Provide the [x, y] coordinate of the cell's center where the given text is located.  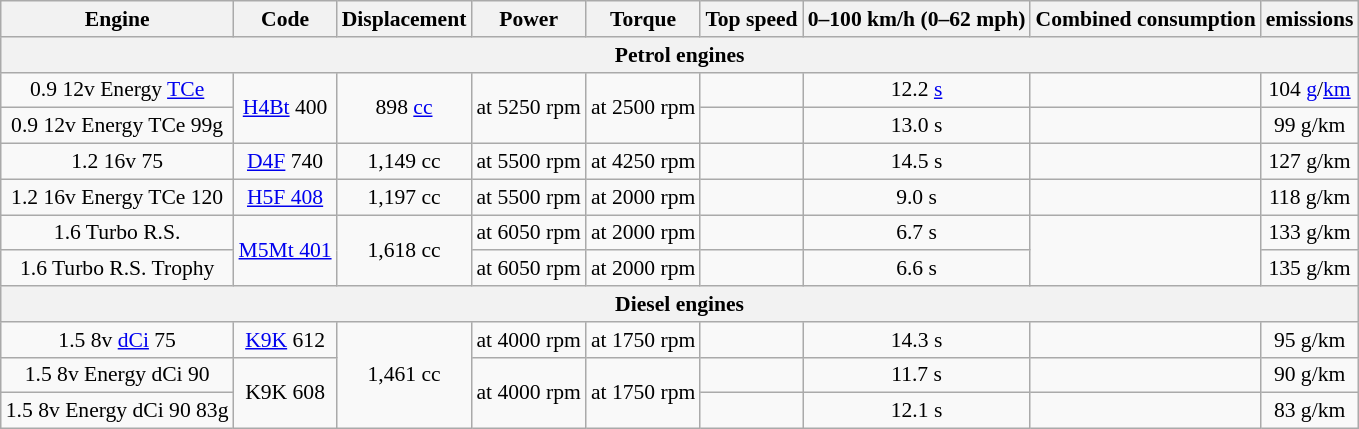
83 g/km [1310, 411]
Combined consumption [1145, 19]
K9K 612 [286, 340]
12.2 s [917, 90]
at 4250 rpm [643, 162]
1.6 Turbo R.S. [118, 233]
0.9 12v Energy TCe 99g [118, 126]
Engine [118, 19]
0–100 km/h (0–62 mph) [917, 19]
1,149 cc [404, 162]
95 g/km [1310, 340]
11.7 s [917, 375]
13.0 s [917, 126]
1,197 cc [404, 197]
1,618 cc [404, 250]
Diesel engines [680, 304]
898 cc [404, 108]
emissions [1310, 19]
1.2 16v Energy TCe 120 [118, 197]
12.1 s [917, 411]
Displacement [404, 19]
135 g/km [1310, 269]
K9K 608 [286, 392]
118 g/km [1310, 197]
9.0 s [917, 197]
99 g/km [1310, 126]
at 5250 rpm [528, 108]
H4Bt 400 [286, 108]
Power [528, 19]
0.9 12v Energy TCe [118, 90]
6.6 s [917, 269]
1.5 8v dCi 75 [118, 340]
6.7 s [917, 233]
1,461 cc [404, 376]
1.6 Turbo R.S. Trophy [118, 269]
Torque [643, 19]
D4F 740 [286, 162]
Petrol engines [680, 55]
90 g/km [1310, 375]
127 g/km [1310, 162]
at 2500 rpm [643, 108]
Top speed [751, 19]
14.5 s [917, 162]
1.2 16v 75 [118, 162]
Code [286, 19]
M5Mt 401 [286, 250]
14.3 s [917, 340]
1.5 8v Energy dCi 90 83g [118, 411]
104 g/km [1310, 90]
1.5 8v Energy dCi 90 [118, 375]
H5F 408 [286, 197]
133 g/km [1310, 233]
